Detect which cell encompasses the target text, then output its [X, Y] center coordinate. 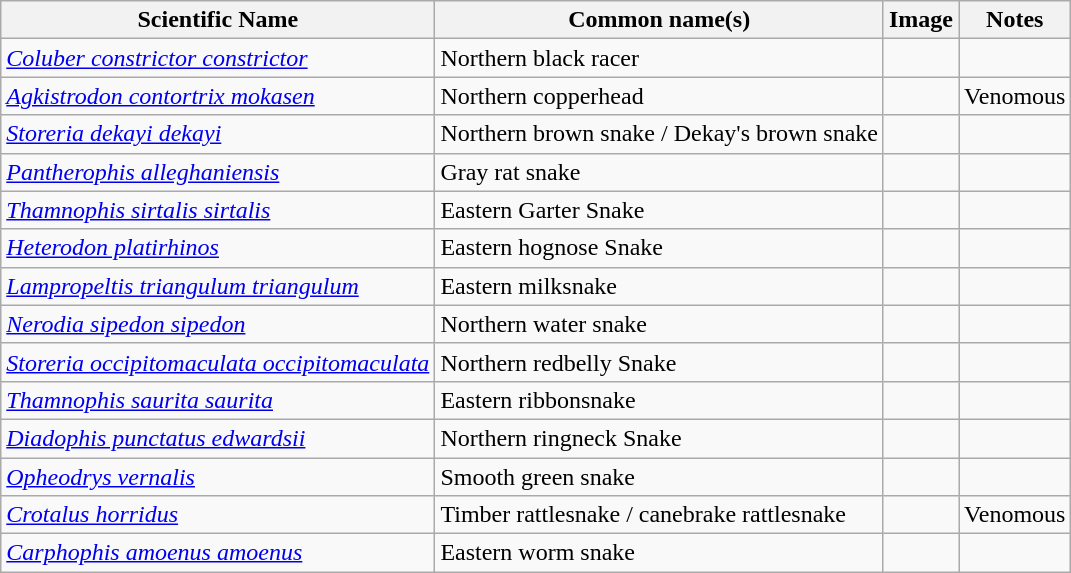
Coluber constrictor constrictor [218, 58]
Eastern ribbonsnake [660, 400]
Northern black racer [660, 58]
Storeria dekayi dekayi [218, 134]
Diadophis punctatus edwardsii [218, 438]
Northern brown snake / Dekay's brown snake [660, 134]
Northern water snake [660, 324]
Nerodia sipedon sipedon [218, 324]
Notes [1015, 20]
Eastern milksnake [660, 286]
Image [920, 20]
Scientific Name [218, 20]
Northern copperhead [660, 96]
Gray rat snake [660, 172]
Timber rattlesnake / canebrake rattlesnake [660, 515]
Thamnophis saurita saurita [218, 400]
Northern ringneck Snake [660, 438]
Agkistrodon contortrix mokasen [218, 96]
Thamnophis sirtalis sirtalis [218, 210]
Pantherophis alleghaniensis [218, 172]
Lampropeltis triangulum triangulum [218, 286]
Carphophis amoenus amoenus [218, 553]
Eastern worm snake [660, 553]
Opheodrys vernalis [218, 477]
Common name(s) [660, 20]
Storeria occipitomaculata occipitomaculata [218, 362]
Eastern hognose Snake [660, 248]
Crotalus horridus [218, 515]
Heterodon platirhinos [218, 248]
Smooth green snake [660, 477]
Eastern Garter Snake [660, 210]
Northern redbelly Snake [660, 362]
